Determine the (X, Y) coordinate at the center of the cell enclosing the given text.  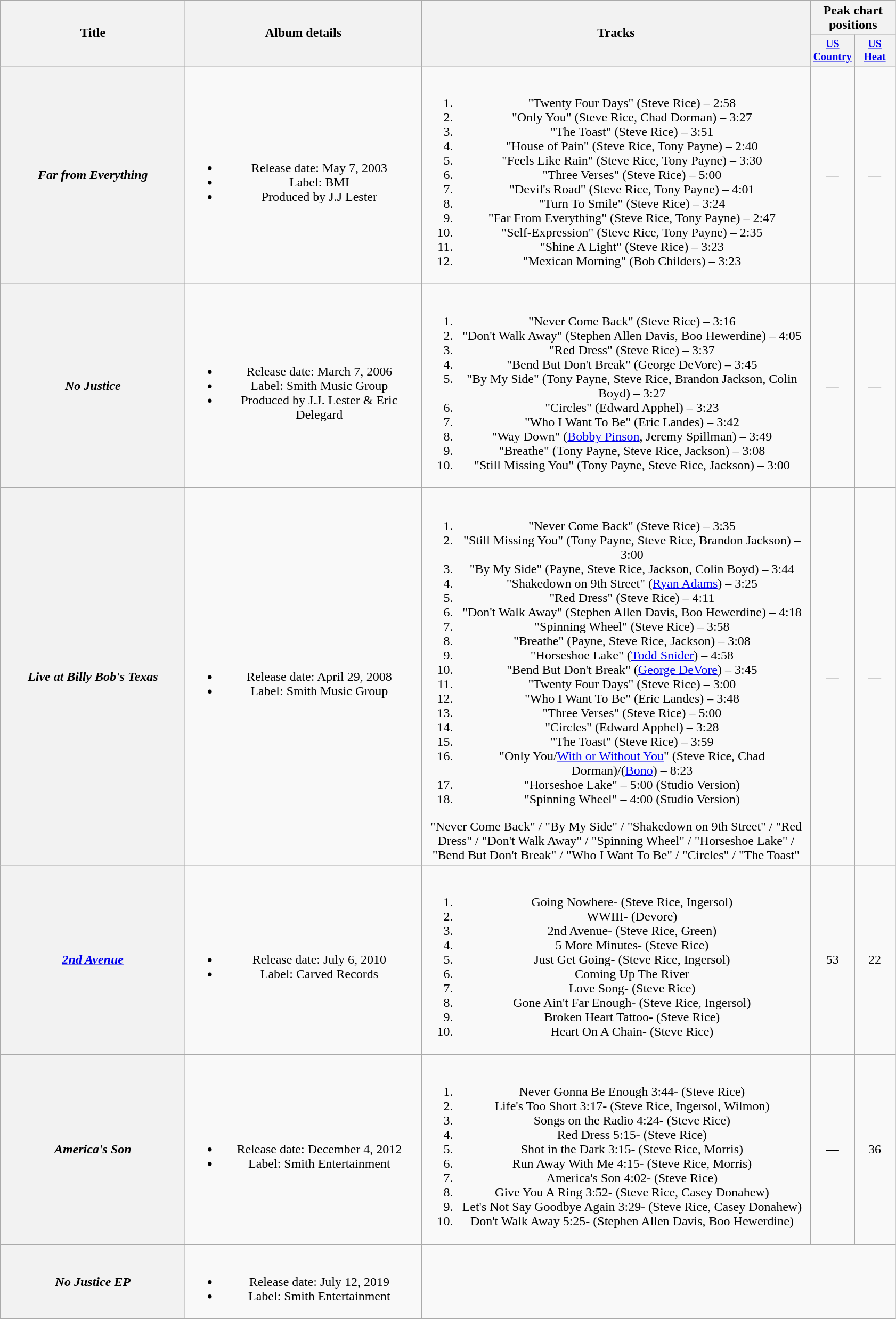
Release date: March 7, 2006Label: Smith Music GroupProduced by J.J. Lester & Eric Delegard (304, 386)
Release date: May 7, 2003Label: BMIProduced by J.J Lester (304, 175)
Live at Billy Bob's Texas (93, 677)
Album details (304, 33)
Title (93, 33)
America's Son (93, 1150)
Release date: July 12, 2019Label: Smith Entertainment (304, 1282)
No Justice EP (93, 1282)
2nd Avenue (93, 959)
Release date: April 29, 2008Label: Smith Music Group (304, 677)
US Country (833, 50)
Tracks (616, 33)
Release date: July 6, 2010Label: Carved Records (304, 959)
Peak chartpositions (853, 18)
Release date: December 4, 2012Label: Smith Entertainment (304, 1150)
Far from Everything (93, 175)
No Justice (93, 386)
22 (875, 959)
36 (875, 1150)
US Heat (875, 50)
53 (833, 959)
